Output the (x, y) coordinate of the center of the cell containing the given text.  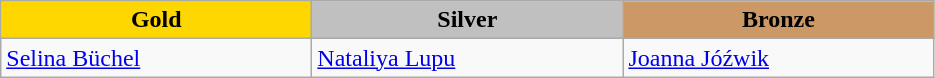
Joanna Jóźwik (778, 58)
Silver (468, 20)
Bronze (778, 20)
Nataliya Lupu (468, 58)
Gold (156, 20)
Selina Büchel (156, 58)
